Determine the (x, y) coordinate at the center of the cell enclosing the given text.  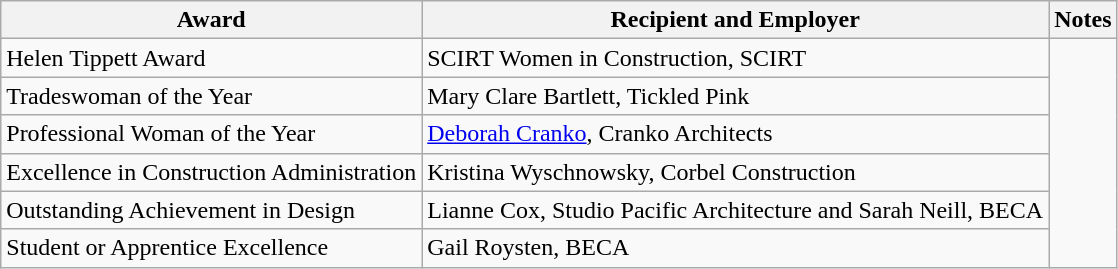
SCIRT Women in Construction, SCIRT (736, 58)
Helen Tippett Award (212, 58)
Professional Woman of the Year (212, 134)
Gail Roysten, BECA (736, 248)
Lianne Cox, Studio Pacific Architecture and Sarah Neill, BECA (736, 210)
Mary Clare Bartlett, Tickled Pink (736, 96)
Kristina Wyschnowsky, Corbel Construction (736, 172)
Deborah Cranko, Cranko Architects (736, 134)
Excellence in Construction Administration (212, 172)
Award (212, 20)
Recipient and Employer (736, 20)
Student or Apprentice Excellence (212, 248)
Outstanding Achievement in Design (212, 210)
Notes (1083, 20)
Tradeswoman of the Year (212, 96)
